Output the [X, Y] coordinate of the center of the cell containing the given text.  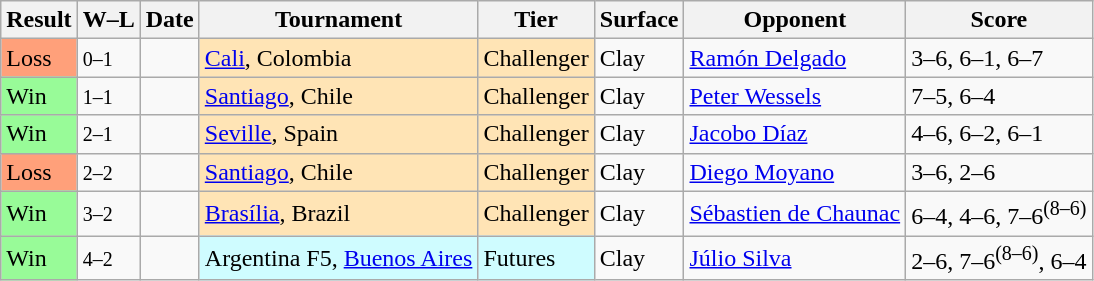
Surface [639, 20]
6–4, 4–6, 7–6(8–6) [999, 214]
Sébastien de Chaunac [795, 214]
Score [999, 20]
2–6, 7–6(8–6), 6–4 [999, 258]
Result [39, 20]
2–1 [108, 134]
Tier [536, 20]
Tournament [338, 20]
1–1 [108, 96]
4–6, 6–2, 6–1 [999, 134]
3–6, 6–1, 6–7 [999, 58]
Jacobo Díaz [795, 134]
3–2 [108, 214]
0–1 [108, 58]
W–L [108, 20]
Ramón Delgado [795, 58]
Argentina F5, Buenos Aires [338, 258]
Júlio Silva [795, 258]
Date [170, 20]
Opponent [795, 20]
Seville, Spain [338, 134]
Cali, Colombia [338, 58]
Futures [536, 258]
2–2 [108, 172]
Peter Wessels [795, 96]
4–2 [108, 258]
3–6, 2–6 [999, 172]
Brasília, Brazil [338, 214]
7–5, 6–4 [999, 96]
Diego Moyano [795, 172]
